Locate the cell with the specified text and output its [X, Y] center coordinate. 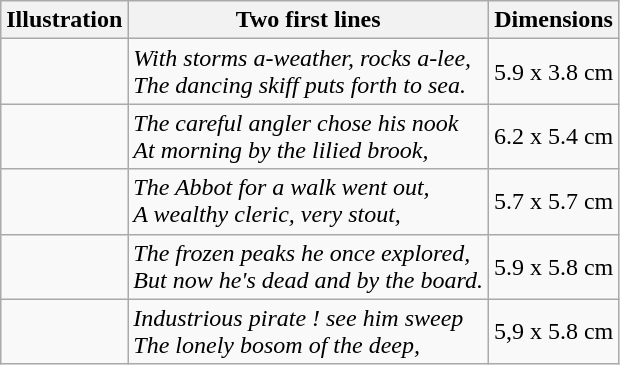
Illustration [64, 20]
Dimensions [553, 20]
5.9 x 5.8 cm [553, 266]
5.7 x 5.7 cm [553, 202]
With storms a-weather, rocks a-lee,The dancing skiff puts forth to sea. [308, 72]
6.2 x 5.4 cm [553, 136]
5,9 x 5.8 cm [553, 332]
5.9 x 3.8 cm [553, 72]
The careful angler chose his nookAt morning by the lilied brook, [308, 136]
The Abbot for a walk went out,A wealthy cleric, very stout, [308, 202]
Two first lines [308, 20]
The frozen peaks he once explored,But now he's dead and by the board. [308, 266]
Industrious pirate ! see him sweepThe lonely bosom of the deep, [308, 332]
